Scan for the cell matching the given text and deliver its (x, y) coordinate at center. 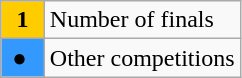
1 (23, 20)
Other competitions (142, 58)
Number of finals (142, 20)
● (23, 58)
